Identify which cell holds the provided text, then report its [x, y] central coordinate. 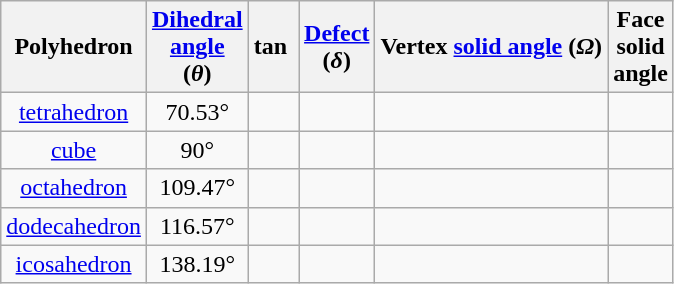
Defect (δ) [337, 47]
tan [273, 47]
cube [74, 150]
116.57° [197, 226]
octahedron [74, 188]
Vertex solid angle (Ω) [492, 47]
90° [197, 150]
Polyhedron [74, 47]
70.53° [197, 112]
dodecahedron [74, 226]
Dihedral angle (θ) [197, 47]
Face solid angle [641, 47]
icosahedron [74, 264]
109.47° [197, 188]
138.19° [197, 264]
tetrahedron [74, 112]
